For the text-containing cell, return its midpoint in (X, Y) coordinate format. 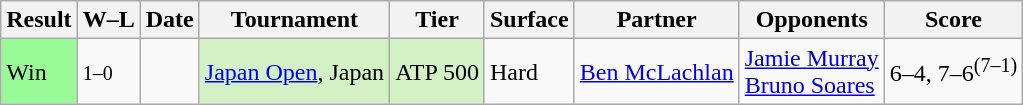
Win (39, 72)
W–L (108, 20)
Ben McLachlan (656, 72)
Japan Open, Japan (294, 72)
Opponents (812, 20)
1–0 (108, 72)
Result (39, 20)
6–4, 7–6(7–1) (953, 72)
Date (170, 20)
Tier (438, 20)
ATP 500 (438, 72)
Tournament (294, 20)
Surface (529, 20)
Jamie Murray Bruno Soares (812, 72)
Hard (529, 72)
Partner (656, 20)
Score (953, 20)
